Locate the cell with the specified text and output its [x, y] center coordinate. 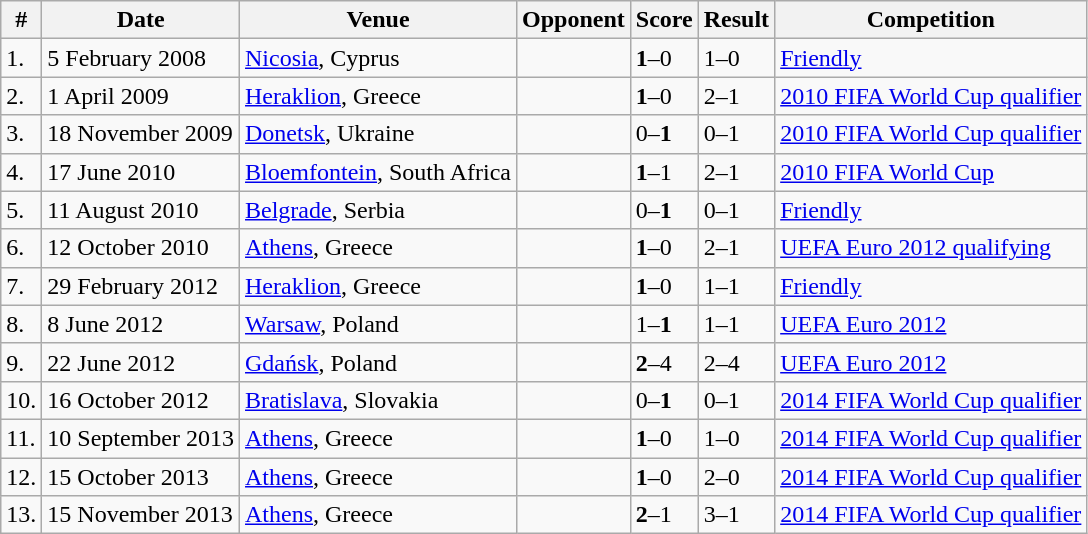
29 February 2012 [141, 286]
5 February 2008 [141, 58]
Donetsk, Ukraine [378, 134]
17 June 2010 [141, 172]
3–1 [736, 515]
10 September 2013 [141, 438]
16 October 2012 [141, 400]
9. [22, 362]
Belgrade, Serbia [378, 210]
6. [22, 248]
4. [22, 172]
10. [22, 400]
7. [22, 286]
18 November 2009 [141, 134]
Venue [378, 20]
12 October 2010 [141, 248]
# [22, 20]
12. [22, 477]
8 June 2012 [141, 324]
15 November 2013 [141, 515]
15 October 2013 [141, 477]
Opponent [574, 20]
13. [22, 515]
11 August 2010 [141, 210]
2. [22, 96]
1 April 2009 [141, 96]
Score [664, 20]
Nicosia, Cyprus [378, 58]
8. [22, 324]
2010 FIFA World Cup [931, 172]
Date [141, 20]
22 June 2012 [141, 362]
11. [22, 438]
Competition [931, 20]
Bloemfontein, South Africa [378, 172]
UEFA Euro 2012 qualifying [931, 248]
Warsaw, Poland [378, 324]
1. [22, 58]
Gdańsk, Poland [378, 362]
2–0 [736, 477]
Bratislava, Slovakia [378, 400]
3. [22, 134]
5. [22, 210]
Result [736, 20]
